Identify which cell holds the provided text, then report its (X, Y) central coordinate. 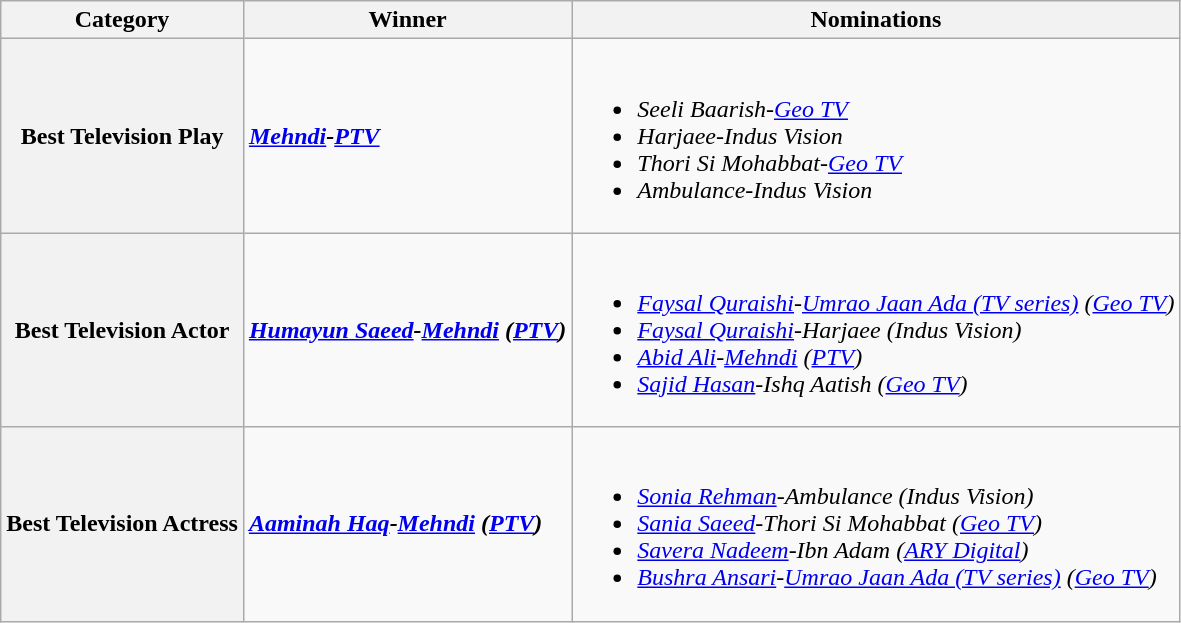
Best Television Actress (122, 524)
Best Television Play (122, 136)
Best Television Actor (122, 330)
Faysal Quraishi-Umrao Jaan Ada (TV series) (Geo TV)Faysal Quraishi-Harjaee (Indus Vision)Abid Ali-Mehndi (PTV)Sajid Hasan-Ishq Aatish (Geo TV) (876, 330)
Category (122, 20)
Mehndi-PTV (407, 136)
Nominations (876, 20)
Aaminah Haq-Mehndi (PTV) (407, 524)
Seeli Baarish-Geo TVHarjaee-Indus VisionThori Si Mohabbat-Geo TVAmbulance-Indus Vision (876, 136)
Humayun Saeed-Mehndi (PTV) (407, 330)
Winner (407, 20)
